For the text-containing cell, return its midpoint in [X, Y] coordinate format. 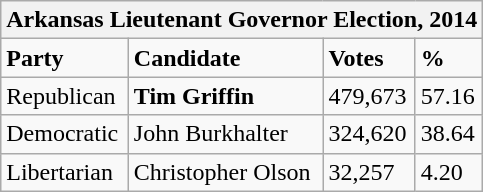
Tim Griffin [226, 96]
324,620 [369, 134]
Republican [65, 96]
Libertarian [65, 172]
57.16 [449, 96]
32,257 [369, 172]
Votes [369, 58]
4.20 [449, 172]
Democratic [65, 134]
479,673 [369, 96]
John Burkhalter [226, 134]
Arkansas Lieutenant Governor Election, 2014 [242, 20]
Christopher Olson [226, 172]
Party [65, 58]
% [449, 58]
38.64 [449, 134]
Candidate [226, 58]
